Output the (x, y) coordinate of the center of the cell containing the given text.  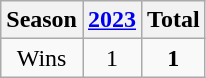
Wins (42, 58)
Season (42, 20)
Total (174, 20)
2023 (112, 20)
